Detect which cell encompasses the target text, then output its [x, y] center coordinate. 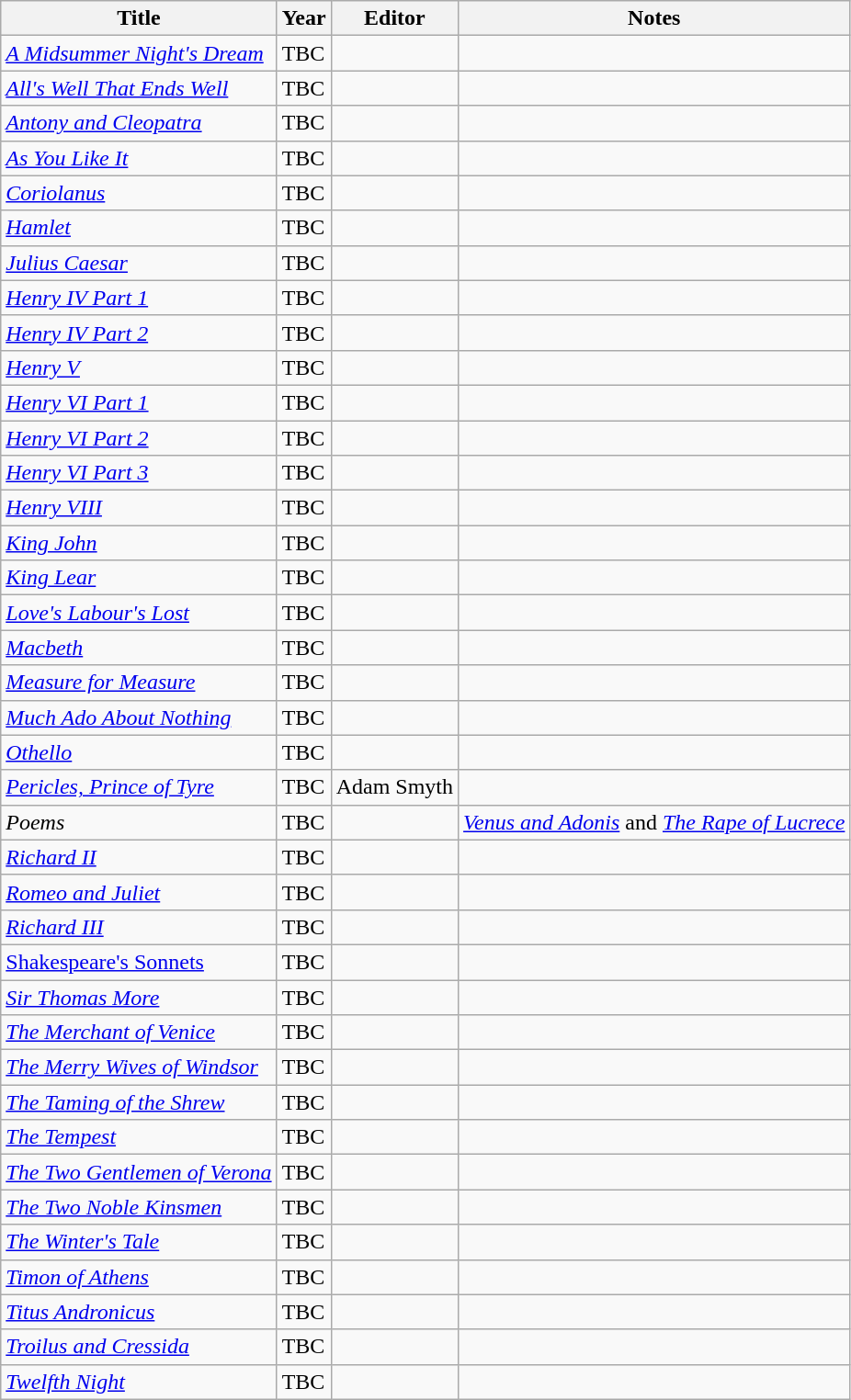
Poems [139, 822]
Julius Caesar [139, 263]
Sir Thomas More [139, 997]
Timon of Athens [139, 1277]
Richard III [139, 927]
Adam Smyth [394, 787]
The Winter's Tale [139, 1242]
Twelfth Night [139, 1382]
Editor [394, 18]
Henry VI Part 2 [139, 438]
Coriolanus [139, 193]
The Merry Wives of Windsor [139, 1067]
The Two Gentlemen of Verona [139, 1172]
Richard II [139, 857]
King Lear [139, 578]
Titus Andronicus [139, 1312]
Much Ado About Nothing [139, 717]
Henry IV Part 2 [139, 333]
Love's Labour's Lost [139, 613]
Year [303, 18]
Othello [139, 752]
Troilus and Cressida [139, 1347]
As You Like It [139, 158]
All's Well That Ends Well [139, 88]
Measure for Measure [139, 683]
Pericles, Prince of Tyre [139, 787]
Henry VI Part 3 [139, 473]
The Tempest [139, 1137]
The Two Noble Kinsmen [139, 1207]
Henry VIII [139, 508]
Shakespeare's Sonnets [139, 962]
Title [139, 18]
Hamlet [139, 228]
Henry VI Part 1 [139, 402]
The Merchant of Venice [139, 1033]
Notes [654, 18]
The Taming of the Shrew [139, 1102]
Henry V [139, 367]
Venus and Adonis and The Rape of Lucrece [654, 822]
Henry IV Part 1 [139, 298]
Antony and Cleopatra [139, 123]
Romeo and Juliet [139, 892]
Macbeth [139, 648]
A Midsummer Night's Dream [139, 53]
King John [139, 543]
